Provide the (x, y) coordinate of the cell's center where the given text is located.  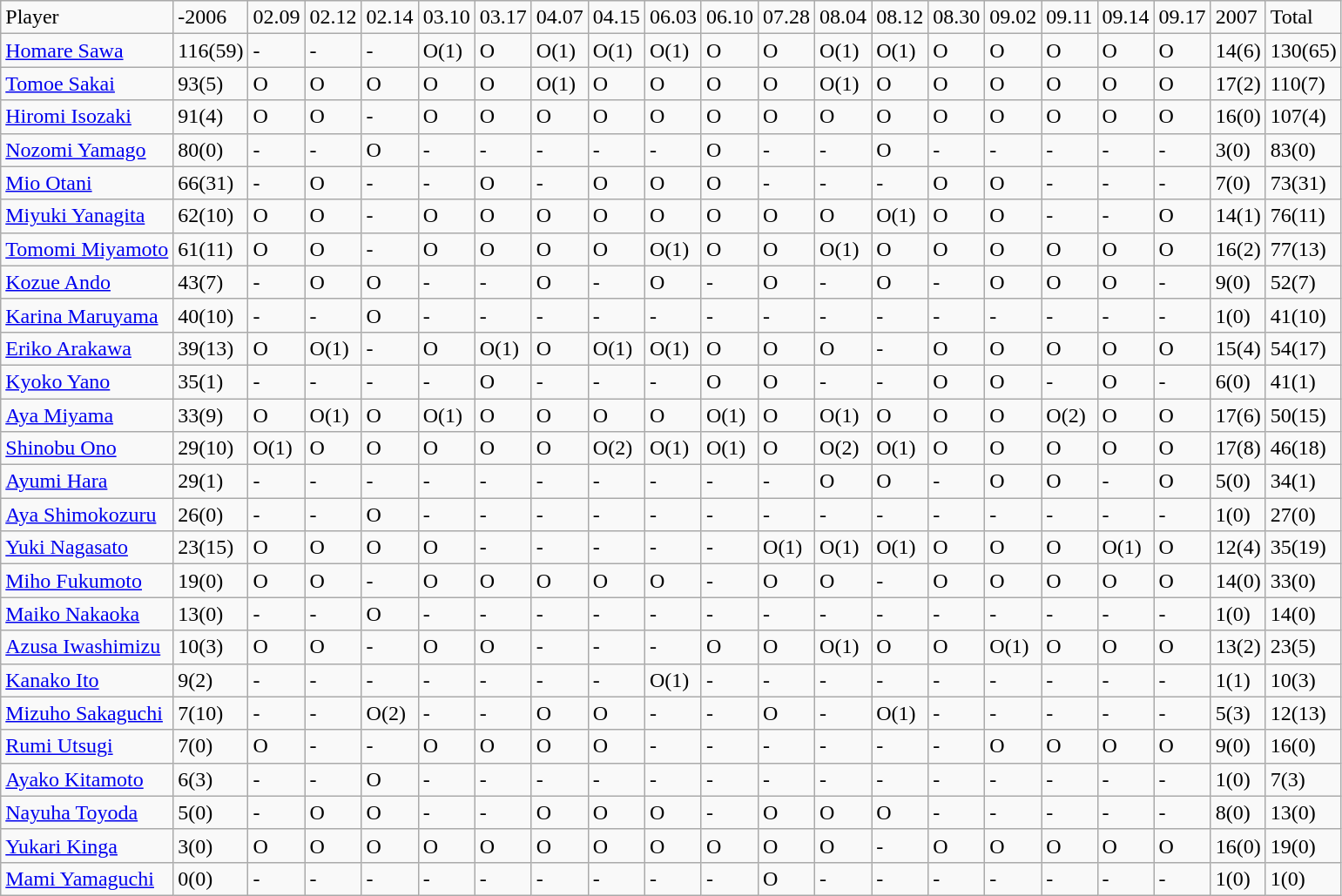
29(10) (211, 448)
Ayumi Hara (87, 482)
03.17 (503, 17)
29(1) (211, 482)
40(10) (211, 315)
52(7) (1303, 282)
17(2) (1238, 84)
73(31) (1303, 183)
35(1) (211, 381)
Nozomi Yamago (87, 150)
08.12 (900, 17)
Tomomi Miyamoto (87, 249)
41(1) (1303, 381)
09.17 (1183, 17)
77(13) (1303, 249)
1(1) (1238, 680)
41(10) (1303, 315)
Nayuha Toyoda (87, 812)
14(6) (1238, 51)
Player (87, 17)
8(0) (1238, 812)
23(15) (211, 548)
26(0) (211, 515)
Ayako Kitamoto (87, 779)
Total (1303, 17)
Kozue Ando (87, 282)
80(0) (211, 150)
Azusa Iwashimizu (87, 647)
2007 (1238, 17)
91(4) (211, 117)
09.14 (1125, 17)
46(18) (1303, 448)
116(59) (211, 51)
Maiko Nakaoka (87, 614)
14(1) (1238, 216)
34(1) (1303, 482)
Kyoko Yano (87, 381)
08.04 (843, 17)
Yuki Nagasato (87, 548)
06.03 (672, 17)
6(0) (1238, 381)
62(10) (211, 216)
33(9) (211, 415)
07.28 (787, 17)
50(15) (1303, 415)
23(5) (1303, 647)
5(3) (1238, 713)
54(17) (1303, 348)
9(2) (211, 680)
04.15 (617, 17)
15(4) (1238, 348)
83(0) (1303, 150)
Aya Shimokozuru (87, 515)
12(4) (1238, 548)
Shinobu Ono (87, 448)
Eriko Arakawa (87, 348)
27(0) (1303, 515)
Tomoe Sakai (87, 84)
17(8) (1238, 448)
6(3) (211, 779)
Miho Fukumoto (87, 581)
7(10) (211, 713)
Mio Otani (87, 183)
35(19) (1303, 548)
Mizuho Sakaguchi (87, 713)
02.09 (277, 17)
08.30 (956, 17)
130(65) (1303, 51)
76(11) (1303, 216)
Karina Maruyama (87, 315)
Aya Miyama (87, 415)
107(4) (1303, 117)
Homare Sawa (87, 51)
Miyuki Yanagita (87, 216)
Kanako Ito (87, 680)
0(0) (211, 879)
Mami Yamaguchi (87, 879)
110(7) (1303, 84)
93(5) (211, 84)
Yukari Kinga (87, 845)
04.07 (559, 17)
09.11 (1069, 17)
Rumi Utsugi (87, 746)
16(2) (1238, 249)
61(11) (211, 249)
02.14 (390, 17)
33(0) (1303, 581)
12(13) (1303, 713)
-2006 (211, 17)
43(7) (211, 282)
7(3) (1303, 779)
17(6) (1238, 415)
13(2) (1238, 647)
39(13) (211, 348)
02.12 (333, 17)
03.10 (446, 17)
09.02 (1014, 17)
06.10 (730, 17)
66(31) (211, 183)
Hiromi Isozaki (87, 117)
